Identify which cell holds the provided text, then report its [x, y] central coordinate. 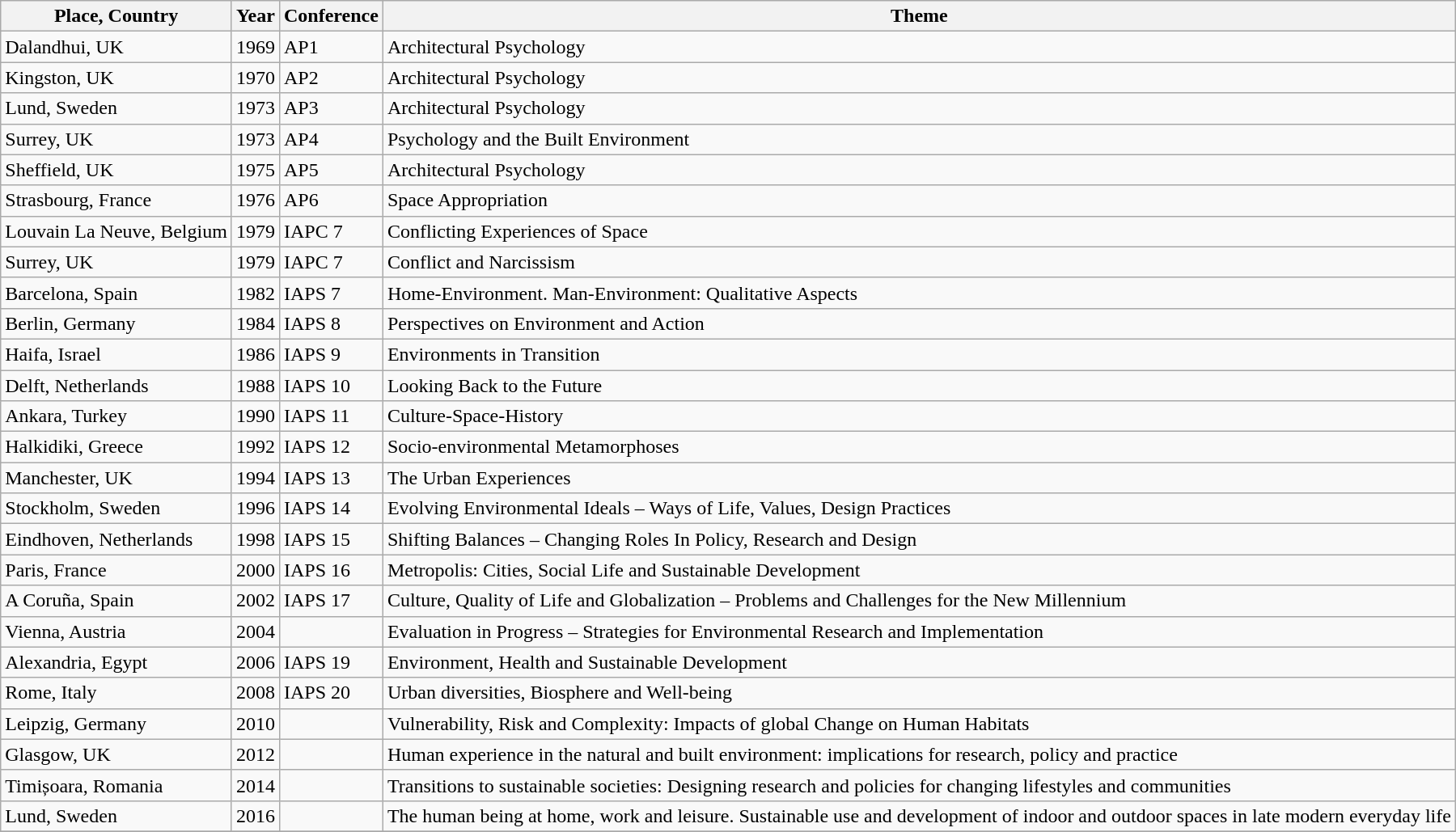
2008 [256, 693]
AP2 [331, 78]
AP3 [331, 108]
AP4 [331, 139]
Louvain La Neuve, Belgium [116, 231]
Perspectives on Environment and Action [919, 323]
Place, Country [116, 16]
1969 [256, 47]
1996 [256, 509]
The human being at home, work and leisure. Sustainable use and development of indoor and outdoor spaces in late modern everyday life [919, 816]
Dalandhui, UK [116, 47]
Conflict and Narcissism [919, 262]
Stockholm, Sweden [116, 509]
1970 [256, 78]
Leipzig, Germany [116, 724]
Barcelona, Spain [116, 293]
Manchester, UK [116, 478]
Home-Environment. Man-Environment: Qualitative Aspects [919, 293]
1976 [256, 201]
Paris, France [116, 570]
2000 [256, 570]
1986 [256, 354]
Evaluation in Progress – Strategies for Environmental Research and Implementation [919, 631]
AP5 [331, 170]
Environment, Health and Sustainable Development [919, 662]
IAPS 13 [331, 478]
Space Appropriation [919, 201]
1984 [256, 323]
IAPS 17 [331, 601]
IAPS 14 [331, 509]
Socio-environmental Metamorphoses [919, 447]
AP1 [331, 47]
IAPS 9 [331, 354]
IAPS 11 [331, 416]
IAPS 7 [331, 293]
2004 [256, 631]
1988 [256, 386]
Rome, Italy [116, 693]
Strasbourg, France [116, 201]
Conflicting Experiences of Space [919, 231]
Alexandria, Egypt [116, 662]
Glasgow, UK [116, 754]
2006 [256, 662]
Transitions to sustainable societies: Designing research and policies for changing lifestyles and communities [919, 785]
1975 [256, 170]
IAPS 12 [331, 447]
2002 [256, 601]
IAPS 16 [331, 570]
Berlin, Germany [116, 323]
Eindhoven, Netherlands [116, 539]
Halkidiki, Greece [116, 447]
IAPS 20 [331, 693]
2012 [256, 754]
Metropolis: Cities, Social Life and Sustainable Development [919, 570]
A Coruña, Spain [116, 601]
IAPS 8 [331, 323]
Culture, Quality of Life and Globalization – Problems and Challenges for the New Millennium [919, 601]
1994 [256, 478]
AP6 [331, 201]
Shifting Balances – Changing Roles In Policy, Research and Design [919, 539]
The Urban Experiences [919, 478]
Delft, Netherlands [116, 386]
Timișoara, Romania [116, 785]
Looking Back to the Future [919, 386]
IAPS 19 [331, 662]
Ankara, Turkey [116, 416]
Theme [919, 16]
Human experience in the natural and built environment: implications for research, policy and practice [919, 754]
2016 [256, 816]
1982 [256, 293]
Year [256, 16]
Urban diversities, Biosphere and Well-being [919, 693]
1990 [256, 416]
Conference [331, 16]
Environments in Transition [919, 354]
Evolving Environmental Ideals – Ways of Life, Values, Design Practices [919, 509]
Haifa, Israel [116, 354]
Vienna, Austria [116, 631]
IAPS 15 [331, 539]
1998 [256, 539]
Kingston, UK [116, 78]
2010 [256, 724]
Vulnerability, Risk and Complexity: Impacts of global Change on Human Habitats [919, 724]
1992 [256, 447]
Culture-Space-History [919, 416]
Psychology and the Built Environment [919, 139]
Sheffield, UK [116, 170]
2014 [256, 785]
IAPS 10 [331, 386]
